Output the (X, Y) coordinate of the center of the cell containing the given text.  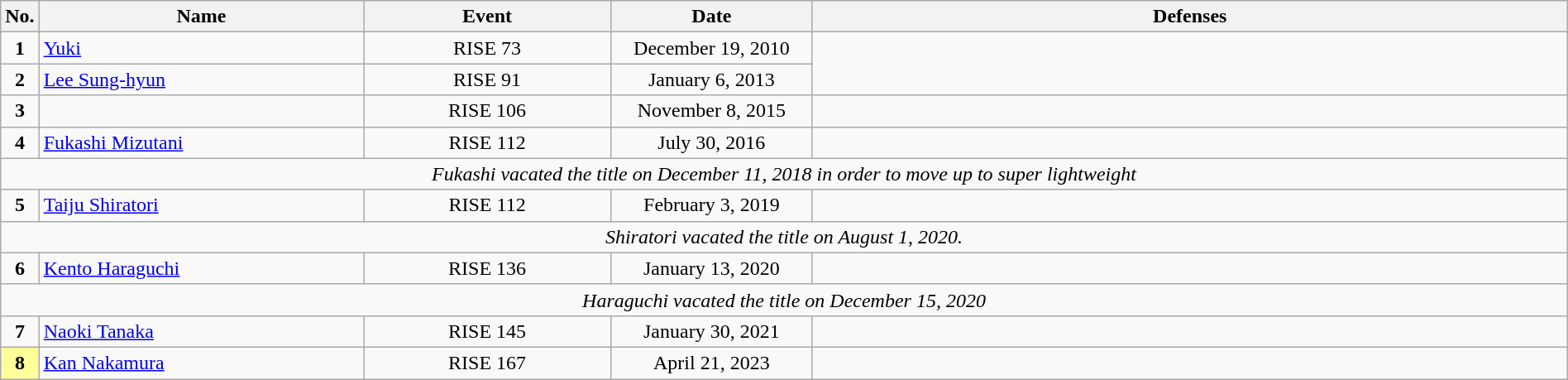
January 13, 2020 (711, 268)
Defenses (1189, 17)
July 30, 2016 (711, 142)
Haraguchi vacated the title on December 15, 2020 (784, 300)
Naoki Tanaka (202, 331)
January 6, 2013 (711, 79)
2 (20, 79)
RISE 167 (488, 363)
No. (20, 17)
Yuki (202, 48)
Shiratori vacated the title on August 1, 2020. (784, 237)
December 19, 2010 (711, 48)
Kento Haraguchi (202, 268)
5 (20, 205)
RISE 91 (488, 79)
3 (20, 111)
February 3, 2019 (711, 205)
January 30, 2021 (711, 331)
Name (202, 17)
Fukashi Mizutani (202, 142)
Lee Sung-hyun (202, 79)
RISE 106 (488, 111)
4 (20, 142)
6 (20, 268)
Kan Nakamura (202, 363)
April 21, 2023 (711, 363)
RISE 145 (488, 331)
Date (711, 17)
1 (20, 48)
November 8, 2015 (711, 111)
Taiju Shiratori (202, 205)
RISE 73 (488, 48)
Fukashi vacated the title on December 11, 2018 in order to move up to super lightweight (784, 174)
7 (20, 331)
Event (488, 17)
8 (20, 363)
RISE 136 (488, 268)
